Detect which cell encompasses the target text, then output its (x, y) center coordinate. 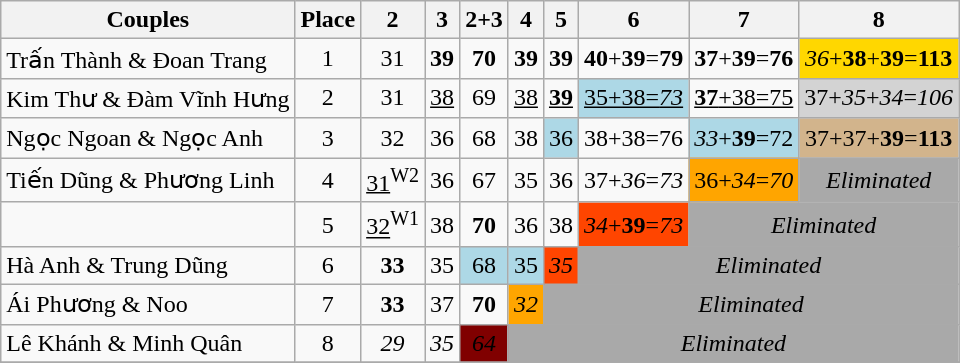
67 (484, 180)
Lê Khánh & Minh Quân (148, 343)
31W2 (393, 180)
64 (484, 343)
37+35+34=106 (879, 98)
Place (328, 20)
36+34=70 (744, 180)
40+39=79 (634, 59)
38+38=76 (634, 138)
2+3 (484, 20)
37+37+39=113 (879, 138)
37+39=76 (744, 59)
1 (328, 59)
Ngọc Ngoan & Ngọc Anh (148, 138)
Kim Thư & Đàm Vĩnh Hưng (148, 98)
Tiến Dũng & Phương Linh (148, 180)
Ái Phương & Noo (148, 305)
69 (484, 98)
36+38+39=113 (879, 59)
37+36=73 (634, 180)
37 (442, 305)
Trấn Thành & Đoan Trang (148, 59)
32W1 (393, 224)
Hà Anh & Trung Dũng (148, 266)
29 (393, 343)
33+39=72 (744, 138)
34+39=73 (634, 224)
35+38=73 (634, 98)
Couples (148, 20)
37+38=75 (744, 98)
